Find where the given text appears and provide that cell's center as (x, y) coordinate. 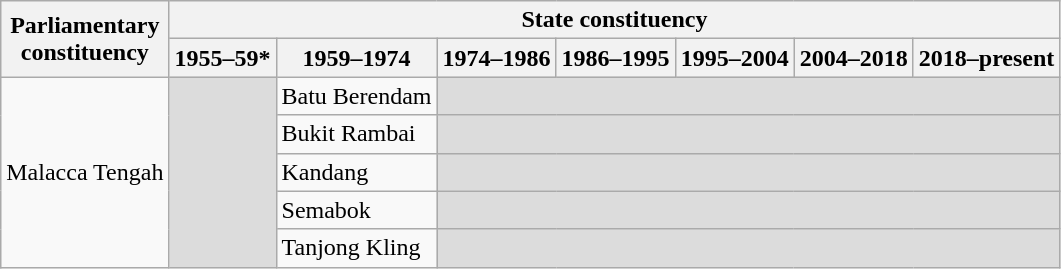
Semabok (356, 210)
1955–59* (222, 58)
Kandang (356, 172)
Tanjong Kling (356, 248)
2004–2018 (854, 58)
2018–present (986, 58)
Batu Berendam (356, 96)
State constituency (614, 20)
Bukit Rambai (356, 134)
1995–2004 (734, 58)
Malacca Tengah (85, 172)
Parliamentaryconstituency (85, 39)
1974–1986 (496, 58)
1986–1995 (616, 58)
1959–1974 (356, 58)
